Output the [X, Y] coordinate of the center of the cell containing the given text.  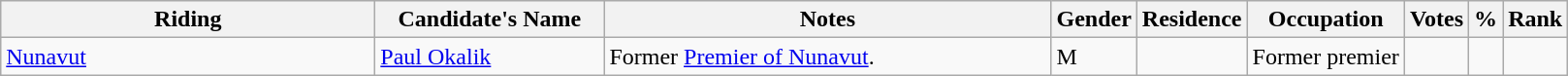
Notes [828, 19]
Former premier [1326, 57]
Candidate's Name [490, 19]
Rank [1536, 19]
% [1486, 19]
M [1094, 57]
Riding [188, 19]
Nunavut [188, 57]
Former Premier of Nunavut. [828, 57]
Occupation [1326, 19]
Paul Okalik [490, 57]
Gender [1094, 19]
Votes [1436, 19]
Residence [1192, 19]
